For the text-containing cell, return its midpoint in (X, Y) coordinate format. 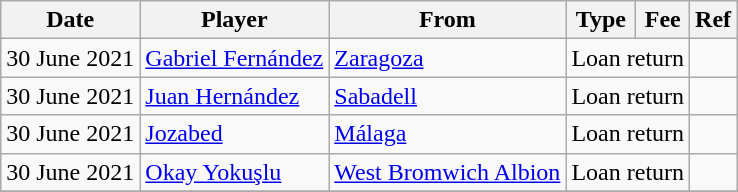
Gabriel Fernández (234, 58)
Type (601, 20)
Okay Yokuşlu (234, 172)
Málaga (448, 134)
Jozabed (234, 134)
Player (234, 20)
West Bromwich Albion (448, 172)
Date (70, 20)
Zaragoza (448, 58)
Fee (663, 20)
Sabadell (448, 96)
Juan Hernández (234, 96)
From (448, 20)
Ref (714, 20)
